Provide the [x, y] coordinate of the cell's center where the given text is located.  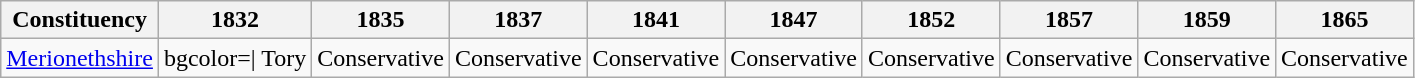
1835 [381, 20]
1837 [518, 20]
1859 [1207, 20]
1865 [1345, 20]
1841 [656, 20]
1857 [1069, 20]
Constituency [80, 20]
1832 [234, 20]
bgcolor=| Tory [234, 58]
1847 [794, 20]
Merionethshire [80, 58]
1852 [931, 20]
